Identify which cell holds the provided text, then report its [X, Y] central coordinate. 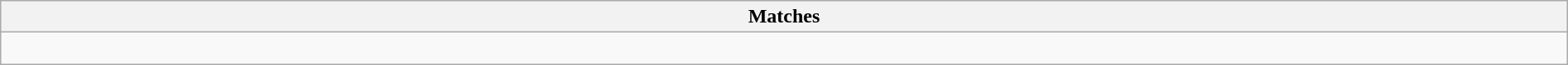
Matches [784, 17]
